Pinpoint the cell where the given text exists, returning its (x, y) midpoint coordinate. 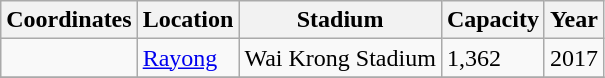
Stadium (340, 20)
Location (188, 20)
Coordinates (69, 20)
Capacity (492, 20)
2017 (574, 58)
Rayong (188, 58)
Year (574, 20)
Wai Krong Stadium (340, 58)
1,362 (492, 58)
